Detect which cell encompasses the target text, then output its [x, y] center coordinate. 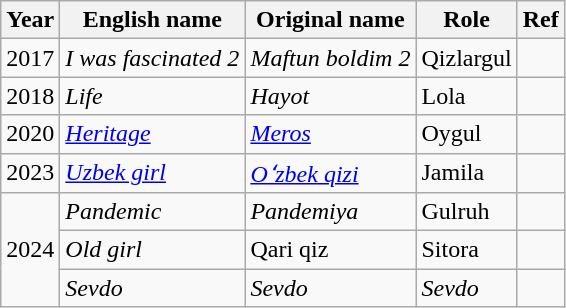
Original name [330, 20]
Hayot [330, 96]
I was fascinated 2 [152, 58]
Old girl [152, 250]
2017 [30, 58]
2023 [30, 173]
Heritage [152, 134]
2018 [30, 96]
Uzbek girl [152, 173]
Qari qiz [330, 250]
2024 [30, 250]
Pandemiya [330, 212]
Gulruh [466, 212]
Lola [466, 96]
Oygul [466, 134]
Qizlargul [466, 58]
Maftun boldim 2 [330, 58]
Jamila [466, 173]
Role [466, 20]
Pandemic [152, 212]
Sitora [466, 250]
English name [152, 20]
Oʻzbek qizi [330, 173]
2020 [30, 134]
Life [152, 96]
Ref [540, 20]
Year [30, 20]
Meros [330, 134]
